Search for the cell housing the specified text and yield its [X, Y] center coordinate. 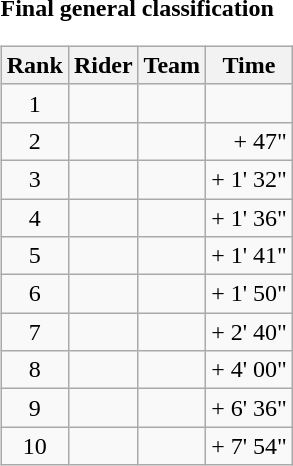
+ 47" [250, 141]
+ 1' 36" [250, 217]
6 [34, 294]
+ 2' 40" [250, 332]
1 [34, 103]
9 [34, 408]
3 [34, 179]
+ 7' 54" [250, 446]
+ 1' 50" [250, 294]
8 [34, 370]
10 [34, 446]
+ 1' 41" [250, 256]
+ 4' 00" [250, 370]
2 [34, 141]
7 [34, 332]
+ 1' 32" [250, 179]
4 [34, 217]
Team [172, 65]
+ 6' 36" [250, 408]
Rank [34, 65]
5 [34, 256]
Rider [103, 65]
Time [250, 65]
